Find where the given text appears and provide that cell's center as (X, Y) coordinate. 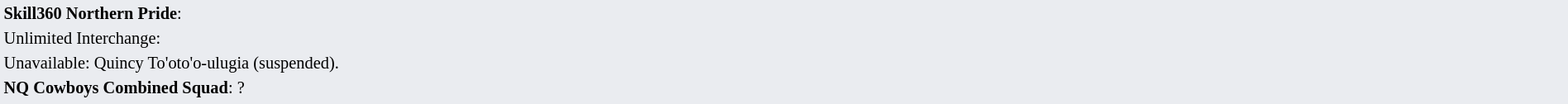
NQ Cowboys Combined Squad: ? (784, 87)
Unavailable: Quincy To'oto'o-ulugia (suspended). (784, 63)
Skill360 Northern Pride: (784, 13)
Unlimited Interchange: (784, 38)
